Return the [X, Y] coordinate for the center point of the cell that contains the specified text.  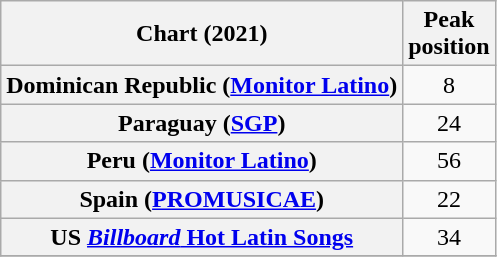
Dominican Republic (Monitor Latino) [202, 85]
Peakposition [449, 34]
Peru (Monitor Latino) [202, 161]
24 [449, 123]
34 [449, 237]
8 [449, 85]
22 [449, 199]
56 [449, 161]
Spain (PROMUSICAE) [202, 199]
Chart (2021) [202, 34]
Paraguay (SGP) [202, 123]
US Billboard Hot Latin Songs [202, 237]
